Determine the [x, y] coordinate at the center of the cell enclosing the given text.  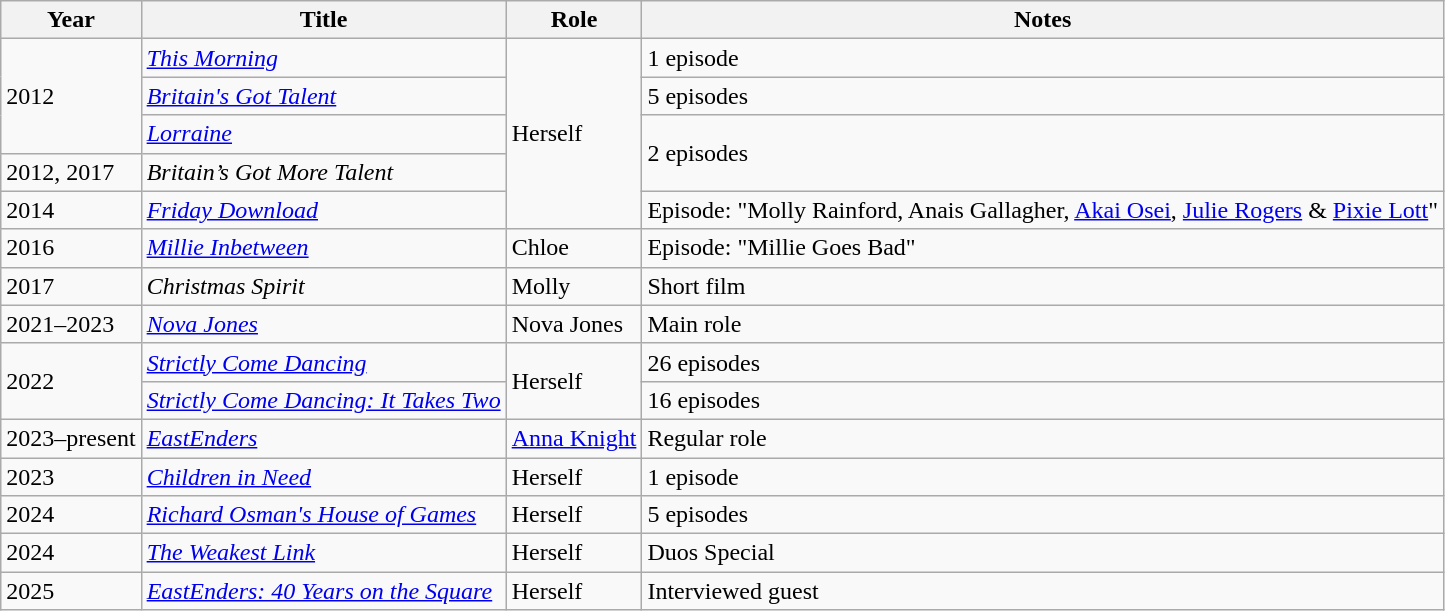
Millie Inbetween [324, 248]
Interviewed guest [1043, 591]
Britain's Got Talent [324, 96]
2017 [71, 286]
Britain’s Got More Talent [324, 172]
2016 [71, 248]
Molly [574, 286]
Short film [1043, 286]
Duos Special [1043, 553]
Year [71, 20]
2023–present [71, 438]
2012 [71, 96]
Children in Need [324, 477]
16 episodes [1043, 400]
The Weakest Link [324, 553]
Episode: "Molly Rainford, Anais Gallagher, Akai Osei, Julie Rogers & Pixie Lott" [1043, 210]
2023 [71, 477]
Strictly Come Dancing [324, 362]
Notes [1043, 20]
Role [574, 20]
Anna Knight [574, 438]
Chloe [574, 248]
Friday Download [324, 210]
EastEnders: 40 Years on the Square [324, 591]
Episode: "Millie Goes Bad" [1043, 248]
Title [324, 20]
2021–2023 [71, 324]
2 episodes [1043, 153]
EastEnders [324, 438]
Main role [1043, 324]
26 episodes [1043, 362]
2014 [71, 210]
2012, 2017 [71, 172]
Richard Osman's House of Games [324, 515]
Lorraine [324, 134]
This Morning [324, 58]
2022 [71, 381]
Christmas Spirit [324, 286]
Strictly Come Dancing: It Takes Two [324, 400]
Regular role [1043, 438]
2025 [71, 591]
